Identify which cell holds the provided text, then report its [X, Y] central coordinate. 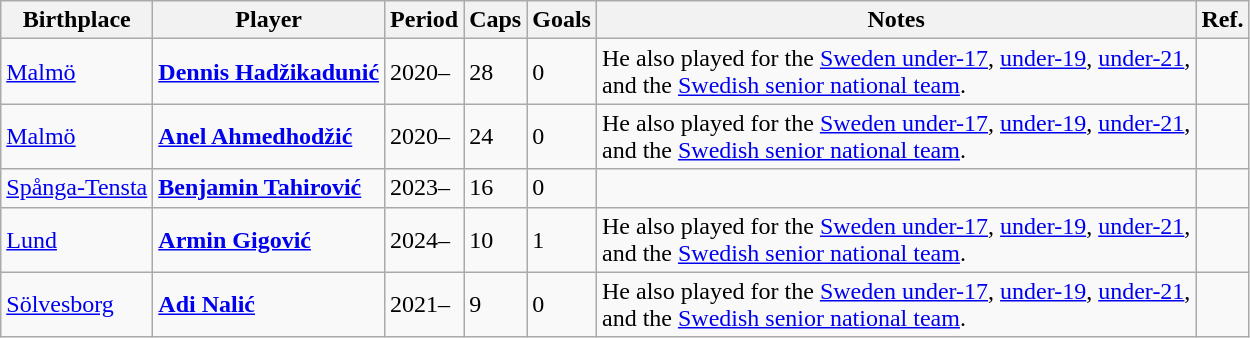
Adi Nalić [269, 304]
Notes [896, 20]
Benjamin Tahirović [269, 188]
Lund [77, 240]
Birthplace [77, 20]
Sölvesborg [77, 304]
10 [496, 240]
2024– [424, 240]
Ref. [1222, 20]
2021– [424, 304]
Player [269, 20]
Goals [562, 20]
Caps [496, 20]
Spånga-Tensta [77, 188]
Armin Gigović [269, 240]
16 [496, 188]
24 [496, 136]
Dennis Hadžikadunić [269, 72]
9 [496, 304]
Anel Ahmedhodžić [269, 136]
Period [424, 20]
1 [562, 240]
2023– [424, 188]
28 [496, 72]
